From the cell containing the given text, extract its center point as (X, Y) coordinate. 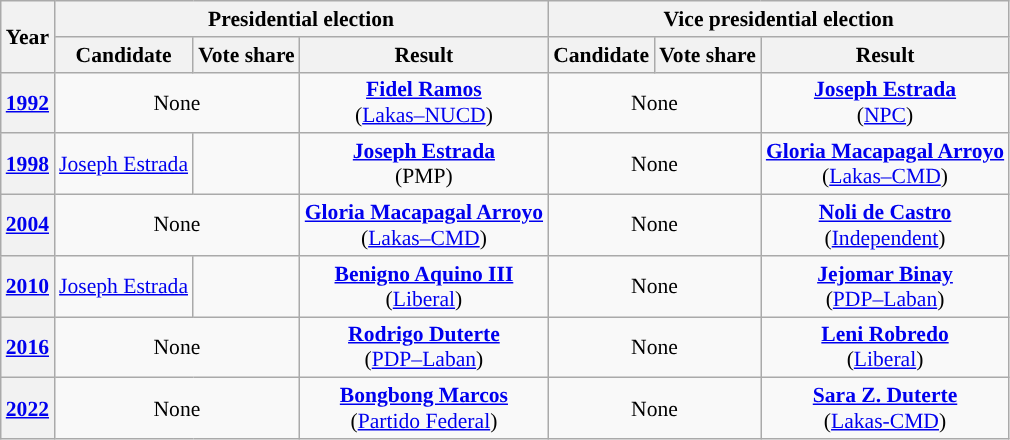
Joseph Estrada(PMP) (424, 164)
Year (28, 36)
Sara Z. Duterte(Lakas-CMD) (885, 408)
Jejomar Binay(PDP–Laban) (885, 286)
Bongbong Marcos(Partido Federal) (424, 408)
Fidel Ramos(Lakas–NUCD) (424, 102)
Rodrigo Duterte(PDP–Laban) (424, 348)
2010 (28, 286)
Vice presidential election (778, 19)
1998 (28, 164)
Leni Robredo(Liberal) (885, 348)
2004 (28, 226)
1992 (28, 102)
Joseph Estrada(NPC) (885, 102)
2022 (28, 408)
Noli de Castro(Independent) (885, 226)
2016 (28, 348)
Benigno Aquino III(Liberal) (424, 286)
Presidential election (301, 19)
